For the text-containing cell, return its midpoint in (X, Y) coordinate format. 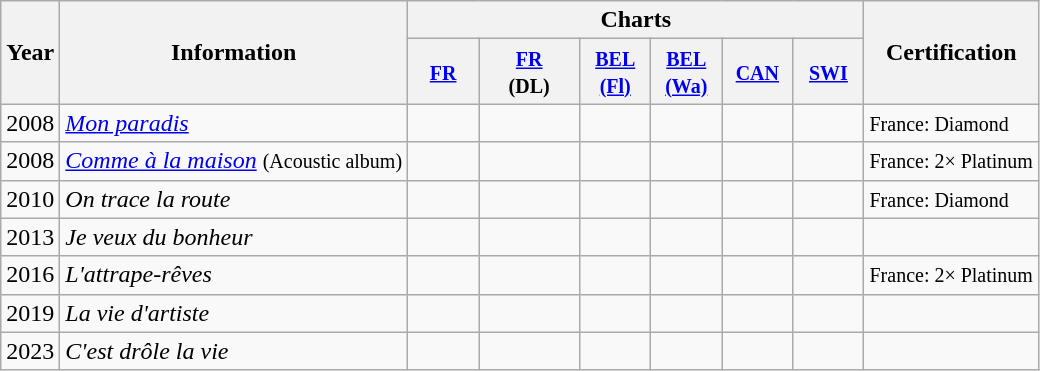
C'est drôle la vie (234, 351)
L'attrape-rêves (234, 275)
CAN (758, 72)
La vie d'artiste (234, 313)
Mon paradis (234, 123)
SWI (828, 72)
Year (30, 52)
2010 (30, 199)
Charts (636, 20)
Je veux du bonheur (234, 237)
On trace la route (234, 199)
Comme à la maison (Acoustic album) (234, 161)
2019 (30, 313)
BEL(Fl) (616, 72)
2013 (30, 237)
BEL(Wa) (686, 72)
2016 (30, 275)
2023 (30, 351)
Information (234, 52)
FR(DL) (530, 72)
FR (444, 72)
Certification (951, 52)
